Capture the cell that displays the provided text and extract its (x, y) central coordinate. 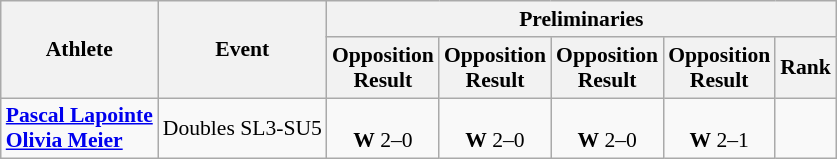
W 2–1 (719, 128)
Rank (806, 68)
Pascal LapointeOlivia Meier (80, 128)
Doubles SL3-SU5 (242, 128)
Athlete (80, 50)
Preliminaries (582, 19)
Event (242, 50)
